Output the (X, Y) coordinate of the center of the cell containing the given text.  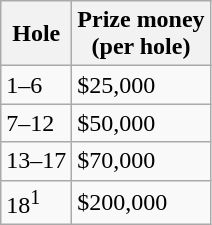
181 (36, 202)
$50,000 (141, 123)
1–6 (36, 85)
$200,000 (141, 202)
$25,000 (141, 85)
$70,000 (141, 161)
13–17 (36, 161)
Prize money(per hole) (141, 34)
Hole (36, 34)
7–12 (36, 123)
